Capture the cell that displays the provided text and extract its [x, y] central coordinate. 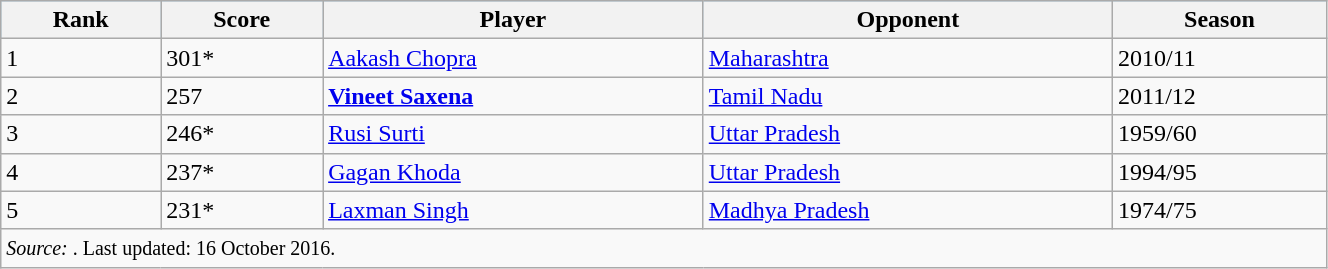
Rank [81, 20]
Maharashtra [908, 58]
231* [242, 210]
2 [81, 96]
301* [242, 58]
Aakash Chopra [514, 58]
4 [81, 172]
Player [514, 20]
2011/12 [1219, 96]
Source: . Last updated: 16 October 2016. [664, 248]
257 [242, 96]
Score [242, 20]
Tamil Nadu [908, 96]
1994/95 [1219, 172]
237* [242, 172]
Rusi Surti [514, 134]
246* [242, 134]
1 [81, 58]
2010/11 [1219, 58]
1974/75 [1219, 210]
5 [81, 210]
3 [81, 134]
Laxman Singh [514, 210]
Gagan Khoda [514, 172]
Season [1219, 20]
Opponent [908, 20]
Madhya Pradesh [908, 210]
Vineet Saxena [514, 96]
1959/60 [1219, 134]
